From the cell containing the given text, extract its center point as [X, Y] coordinate. 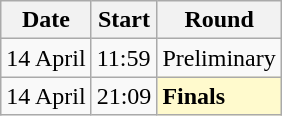
Round [219, 20]
Start [124, 20]
Preliminary [219, 58]
Date [46, 20]
21:09 [124, 96]
11:59 [124, 58]
Finals [219, 96]
